Search for the cell housing the specified text and yield its [X, Y] center coordinate. 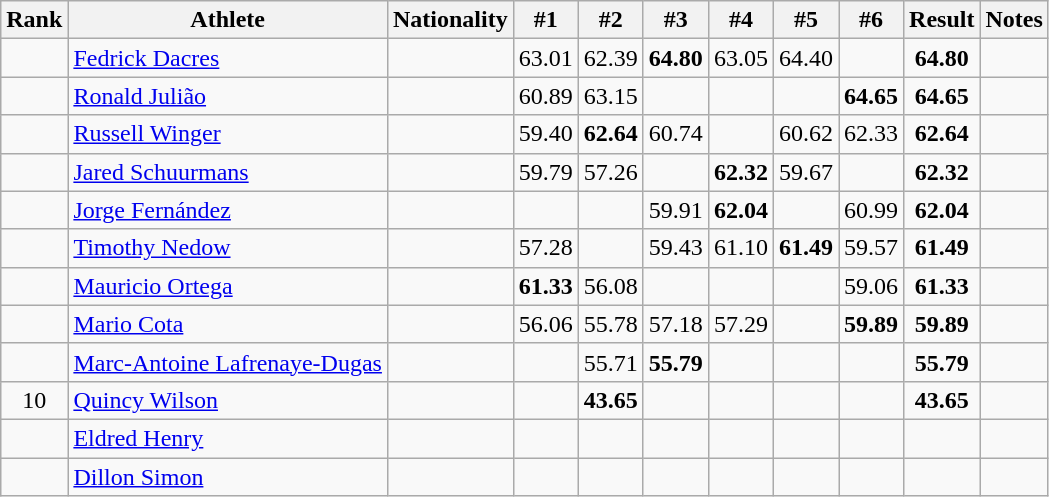
62.33 [870, 134]
59.67 [806, 172]
55.71 [610, 362]
#3 [676, 20]
Marc-Antoine Lafrenaye-Dugas [228, 362]
59.40 [546, 134]
57.18 [676, 324]
10 [34, 400]
#6 [870, 20]
56.08 [610, 286]
Timothy Nedow [228, 248]
60.74 [676, 134]
Rank [34, 20]
63.05 [740, 58]
60.62 [806, 134]
63.01 [546, 58]
59.91 [676, 210]
Eldred Henry [228, 438]
Dillon Simon [228, 477]
#5 [806, 20]
#4 [740, 20]
63.15 [610, 96]
#1 [546, 20]
Mauricio Ortega [228, 286]
Mario Cota [228, 324]
64.40 [806, 58]
#2 [610, 20]
Jared Schuurmans [228, 172]
59.06 [870, 286]
Quincy Wilson [228, 400]
55.78 [610, 324]
Athlete [228, 20]
Russell Winger [228, 134]
59.79 [546, 172]
57.26 [610, 172]
57.28 [546, 248]
Ronald Julião [228, 96]
Jorge Fernández [228, 210]
60.89 [546, 96]
Notes [1014, 20]
56.06 [546, 324]
59.43 [676, 248]
57.29 [740, 324]
62.39 [610, 58]
59.57 [870, 248]
Fedrick Dacres [228, 58]
Nationality [450, 20]
61.10 [740, 248]
Result [942, 20]
60.99 [870, 210]
